Detect which cell encompasses the target text, then output its (x, y) center coordinate. 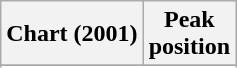
Chart (2001) (72, 34)
Peak position (189, 34)
